Find where the given text appears and provide that cell's center as [X, Y] coordinate. 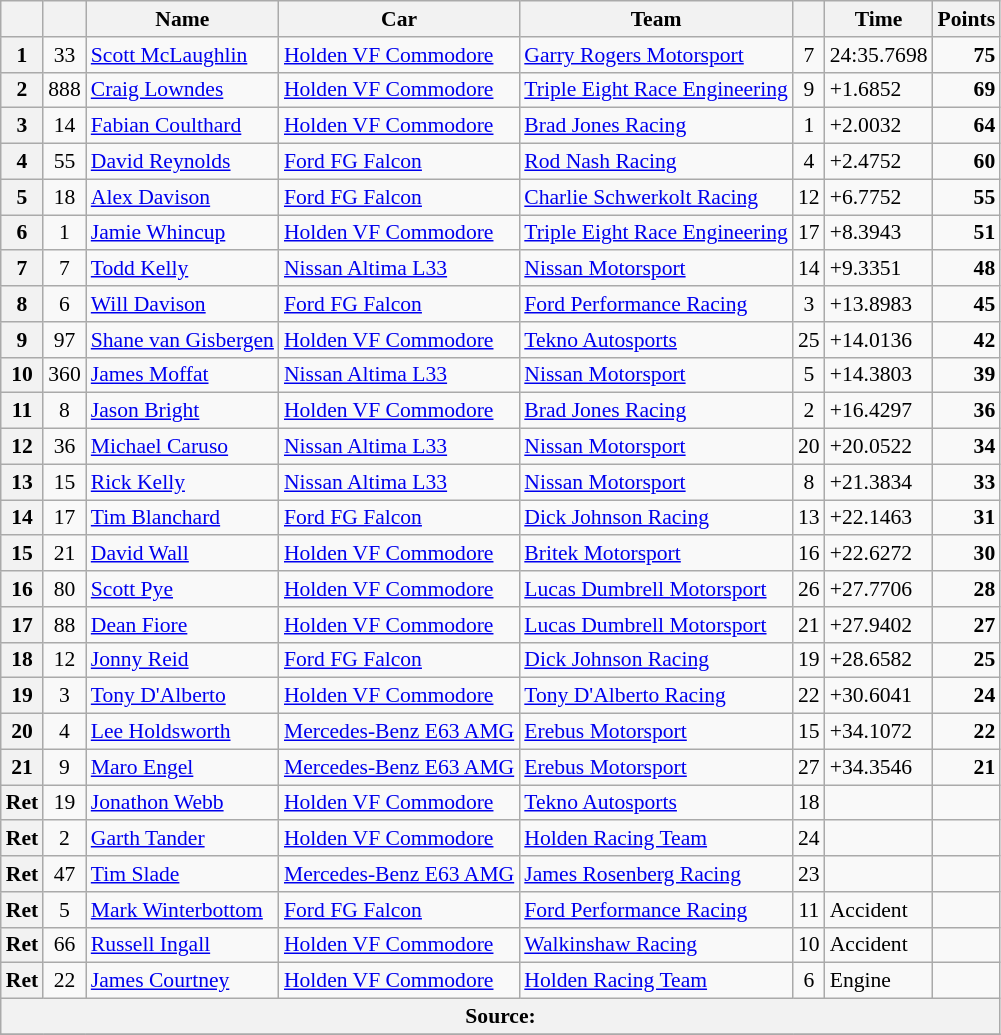
34 [967, 447]
+28.6582 [879, 660]
Maro Engel [182, 767]
James Courtney [182, 981]
Dean Fiore [182, 625]
Jonny Reid [182, 660]
Russell Ingall [182, 945]
Alex Davison [182, 197]
+22.6272 [879, 554]
Time [879, 19]
David Reynolds [182, 162]
James Rosenberg Racing [656, 874]
Jason Bright [182, 411]
24:35.7698 [879, 55]
+30.6041 [879, 696]
Scott Pye [182, 589]
31 [967, 518]
+21.3834 [879, 482]
60 [967, 162]
+27.7706 [879, 589]
Lee Holdsworth [182, 732]
75 [967, 55]
Tony D'Alberto Racing [656, 696]
Engine [879, 981]
Todd Kelly [182, 269]
+22.1463 [879, 518]
+20.0522 [879, 447]
+27.9402 [879, 625]
Tim Slade [182, 874]
+9.3351 [879, 269]
Rick Kelly [182, 482]
39 [967, 375]
Tony D'Alberto [182, 696]
26 [809, 589]
Shane van Gisbergen [182, 340]
Tim Blanchard [182, 518]
+34.3546 [879, 767]
+1.6852 [879, 90]
+2.4752 [879, 162]
23 [809, 874]
Fabian Coulthard [182, 126]
Garry Rogers Motorsport [656, 55]
888 [64, 90]
Jamie Whincup [182, 233]
51 [967, 233]
Scott McLaughlin [182, 55]
Points [967, 19]
Michael Caruso [182, 447]
James Moffat [182, 375]
+16.4297 [879, 411]
Craig Lowndes [182, 90]
Car [399, 19]
Charlie Schwerkolt Racing [656, 197]
+2.0032 [879, 126]
+34.1072 [879, 732]
42 [967, 340]
88 [64, 625]
30 [967, 554]
28 [967, 589]
Name [182, 19]
Jonathon Webb [182, 803]
Britek Motorsport [656, 554]
Team [656, 19]
48 [967, 269]
64 [967, 126]
David Wall [182, 554]
+13.8983 [879, 304]
+14.0136 [879, 340]
+8.3943 [879, 233]
69 [967, 90]
97 [64, 340]
80 [64, 589]
360 [64, 375]
+14.3803 [879, 375]
Mark Winterbottom [182, 910]
Rod Nash Racing [656, 162]
Garth Tander [182, 839]
+6.7752 [879, 197]
45 [967, 304]
66 [64, 945]
Will Davison [182, 304]
47 [64, 874]
Source: [501, 1017]
Walkinshaw Racing [656, 945]
